Scan for the cell matching the given text and deliver its [X, Y] coordinate at center. 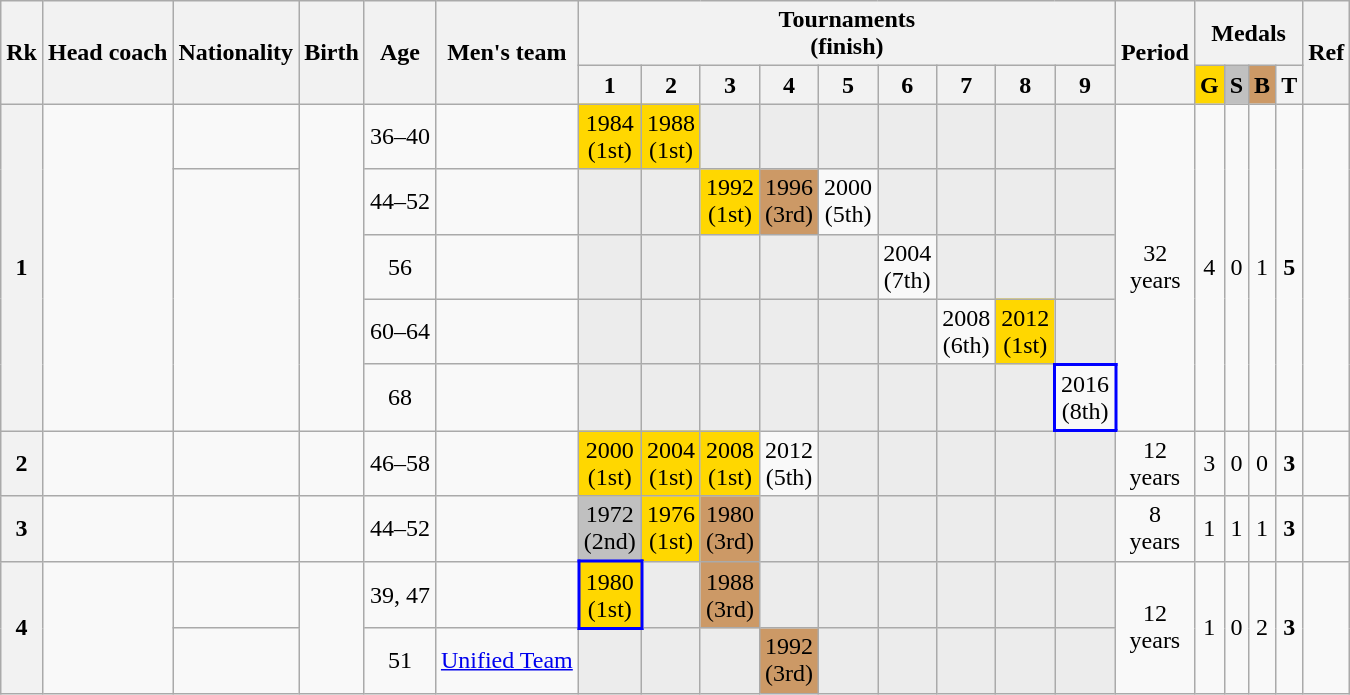
1992(1st) [730, 202]
Unified Team [506, 660]
Men's team [506, 52]
36–40 [400, 136]
2008(1st) [730, 464]
2008(6th) [966, 332]
Ref [1326, 52]
68 [400, 398]
S [1236, 85]
2000(5th) [848, 202]
9 [1086, 85]
1980(1st) [610, 596]
32years [1154, 268]
39, 47 [400, 596]
2004(1st) [670, 464]
60–64 [400, 332]
8years [1154, 529]
2004(7th) [908, 266]
56 [400, 266]
1980(3rd) [730, 529]
2012(5th) [788, 464]
Rk [22, 52]
8 [1026, 85]
Period [1154, 52]
1984(1st) [610, 136]
1988(1st) [670, 136]
Age [400, 52]
2016(8th) [1086, 398]
Medals [1248, 34]
51 [400, 660]
1988(3rd) [730, 596]
1996(3rd) [788, 202]
Tournaments(finish) [846, 34]
1972(2nd) [610, 529]
2000(1st) [610, 464]
G [1209, 85]
T [1290, 85]
1992(3rd) [788, 660]
Nationality [236, 52]
Birth [332, 52]
6 [908, 85]
B [1262, 85]
46–58 [400, 464]
7 [966, 85]
Head coach [107, 52]
1976(1st) [670, 529]
2012(1st) [1026, 332]
